From the cell containing the given text, extract its center point as (X, Y) coordinate. 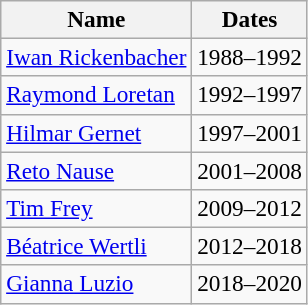
Reto Nause (96, 170)
Tim Frey (96, 208)
Gianna Luzio (96, 284)
Raymond Loretan (96, 95)
Hilmar Gernet (96, 133)
2018–2020 (250, 284)
Iwan Rickenbacher (96, 57)
2012–2018 (250, 246)
Béatrice Wertli (96, 246)
Name (96, 19)
2009–2012 (250, 208)
1997–2001 (250, 133)
1992–1997 (250, 95)
Dates (250, 19)
1988–1992 (250, 57)
2001–2008 (250, 170)
